For the text-containing cell, return its midpoint in [X, Y] coordinate format. 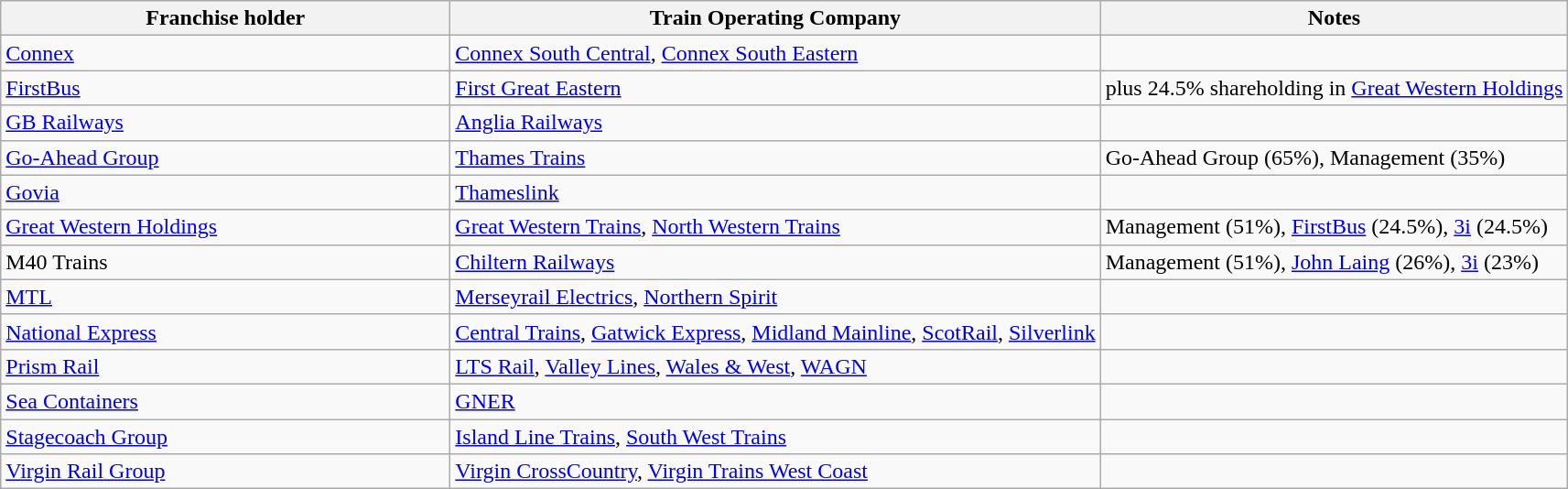
Connex [225, 53]
Prism Rail [225, 366]
LTS Rail, Valley Lines, Wales & West, WAGN [775, 366]
Central Trains, Gatwick Express, Midland Mainline, ScotRail, Silverlink [775, 331]
Franchise holder [225, 18]
Virgin CrossCountry, Virgin Trains West Coast [775, 472]
FirstBus [225, 88]
Stagecoach Group [225, 437]
Train Operating Company [775, 18]
Go-Ahead Group [225, 158]
First Great Eastern [775, 88]
M40 Trains [225, 262]
Govia [225, 192]
Chiltern Railways [775, 262]
plus 24.5% shareholding in Great Western Holdings [1335, 88]
Great Western Trains, North Western Trains [775, 227]
Anglia Railways [775, 123]
GB Railways [225, 123]
MTL [225, 297]
Notes [1335, 18]
Management (51%), FirstBus (24.5%), 3i (24.5%) [1335, 227]
Connex South Central, Connex South Eastern [775, 53]
Great Western Holdings [225, 227]
Thames Trains [775, 158]
Virgin Rail Group [225, 472]
GNER [775, 401]
Merseyrail Electrics, Northern Spirit [775, 297]
Island Line Trains, South West Trains [775, 437]
National Express [225, 331]
Go-Ahead Group (65%), Management (35%) [1335, 158]
Sea Containers [225, 401]
Thameslink [775, 192]
Management (51%), John Laing (26%), 3i (23%) [1335, 262]
